Output the (x, y) coordinate of the center of the cell containing the given text.  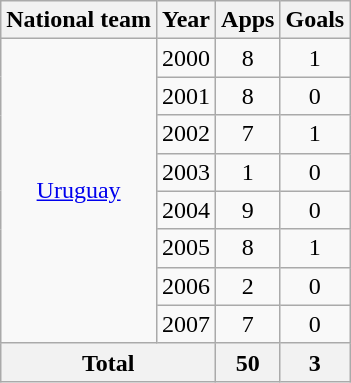
Goals (315, 20)
9 (248, 210)
2006 (186, 286)
2 (248, 286)
2002 (186, 134)
2004 (186, 210)
50 (248, 362)
2003 (186, 172)
3 (315, 362)
Apps (248, 20)
Total (108, 362)
National team (79, 20)
Uruguay (79, 191)
Year (186, 20)
2000 (186, 58)
2005 (186, 248)
2007 (186, 324)
2001 (186, 96)
